Identify which cell holds the provided text, then report its [x, y] central coordinate. 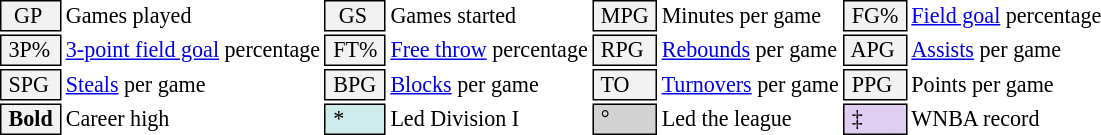
BPG [356, 85]
Rebounds per game [750, 50]
FG% [875, 16]
3P% [30, 50]
MPG [624, 16]
Free throw percentage [489, 50]
TO [624, 85]
RPG [624, 50]
Minutes per game [750, 16]
SPG [30, 85]
APG [875, 50]
PPG [875, 85]
Games started [489, 16]
Steals per game [192, 85]
Turnovers per game [750, 85]
FT% [356, 50]
Games played [192, 16]
GS [356, 16]
3-point field goal percentage [192, 50]
GP [30, 16]
Blocks per game [489, 85]
